From the cell containing the given text, extract its center point as (x, y) coordinate. 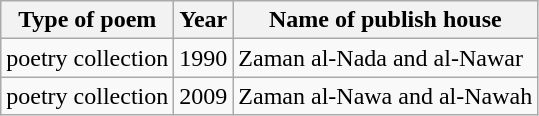
Zaman al-Nawa and al-Nawah (386, 96)
Year (204, 20)
2009 (204, 96)
Name of publish house (386, 20)
Type of poem (88, 20)
Zaman al-Nada and al-Nawar (386, 58)
1990 (204, 58)
